Extract the [X, Y] coordinate from the center of the cell holding the provided text.  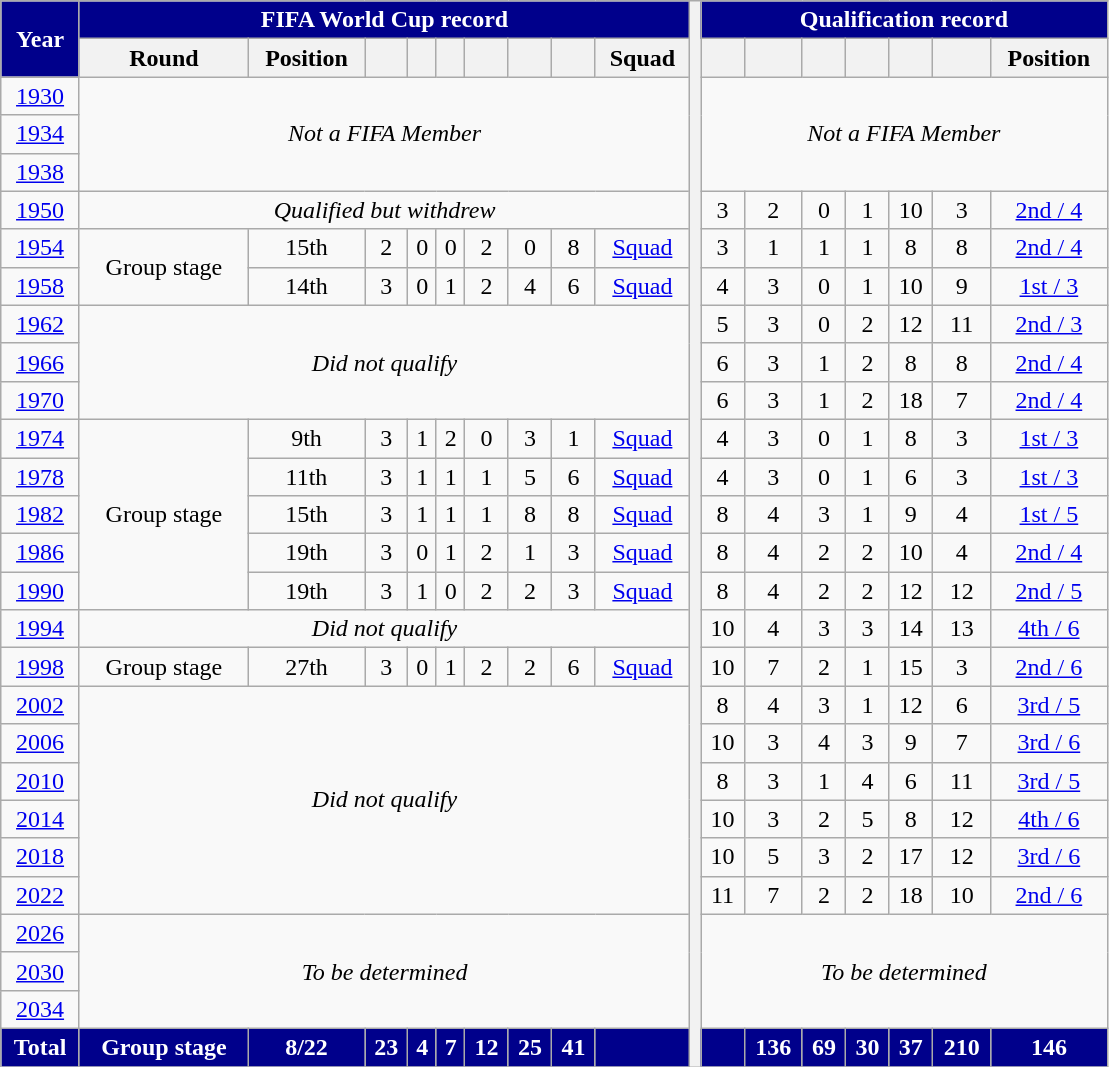
1974 [40, 438]
15 [910, 667]
FIFA World Cup record [384, 20]
2002 [40, 705]
2nd / 3 [1049, 324]
1982 [40, 515]
2014 [40, 819]
11th [306, 477]
1st / 5 [1049, 515]
41 [574, 1047]
1970 [40, 400]
13 [962, 629]
Year [40, 39]
Total [40, 1047]
1934 [40, 134]
1938 [40, 172]
1950 [40, 210]
210 [962, 1047]
146 [1049, 1047]
1958 [40, 286]
27th [306, 667]
9th [306, 438]
37 [910, 1047]
1994 [40, 629]
2006 [40, 743]
136 [773, 1047]
1930 [40, 96]
17 [910, 857]
1962 [40, 324]
2022 [40, 895]
Qualified but withdrew [384, 210]
30 [868, 1047]
2018 [40, 857]
25 [530, 1047]
Round [164, 58]
69 [824, 1047]
Qualification record [904, 20]
1966 [40, 362]
2034 [40, 1009]
1986 [40, 553]
8/22 [306, 1047]
2nd / 5 [1049, 591]
14 [910, 629]
1998 [40, 667]
1978 [40, 477]
2026 [40, 933]
1954 [40, 248]
14th [306, 286]
23 [386, 1047]
1990 [40, 591]
2030 [40, 971]
2010 [40, 781]
